Return the [X, Y] coordinate for the center point of the cell that contains the specified text.  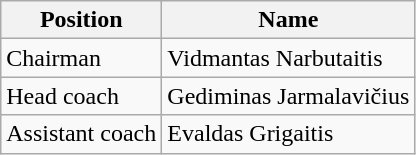
Position [82, 20]
Evaldas Grigaitis [288, 134]
Head coach [82, 96]
Name [288, 20]
Assistant coach [82, 134]
Chairman [82, 58]
Vidmantas Narbutaitis [288, 58]
Gediminas Jarmalavičius [288, 96]
